Detect which cell encompasses the target text, then output its [x, y] center coordinate. 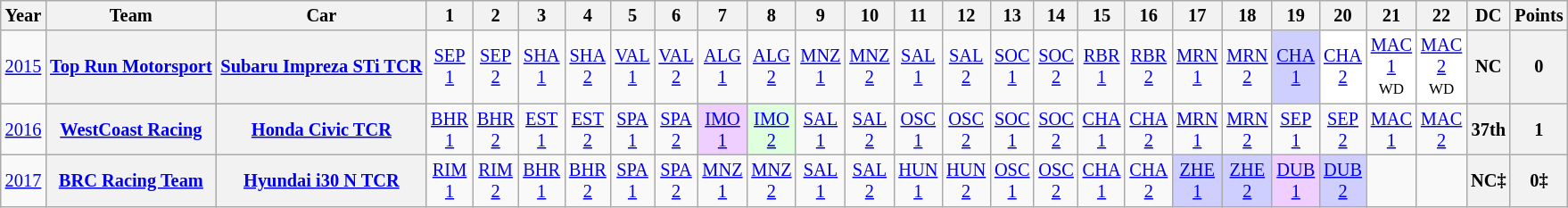
Hyundai i30 N TCR [322, 180]
ALG2 [771, 67]
0‡ [1539, 180]
16 [1149, 15]
IMO1 [722, 129]
Subaru Impreza STi TCR [322, 67]
21 [1391, 15]
MAC2WD [1441, 67]
6 [676, 15]
Honda Civic TCR [322, 129]
IMO2 [771, 129]
MAC1WD [1391, 67]
ZHE2 [1247, 180]
2016 [23, 129]
14 [1056, 15]
DC [1488, 15]
9 [821, 15]
DUB1 [1295, 180]
Team [130, 15]
17 [1197, 15]
4 [588, 15]
EST1 [541, 129]
HUN2 [966, 180]
15 [1102, 15]
2017 [23, 180]
MAC2 [1441, 129]
19 [1295, 15]
MAC1 [1391, 129]
SHA2 [588, 67]
Year [23, 15]
BRC Racing Team [130, 180]
ALG1 [722, 67]
Car [322, 15]
20 [1343, 15]
SHA1 [541, 67]
ZHE1 [1197, 180]
37th [1488, 129]
11 [918, 15]
NC‡ [1488, 180]
HUN1 [918, 180]
3 [541, 15]
RIM1 [450, 180]
WestCoast Racing [130, 129]
NC [1488, 67]
EST2 [588, 129]
7 [722, 15]
13 [1011, 15]
RBR2 [1149, 67]
VAL2 [676, 67]
2015 [23, 67]
RBR1 [1102, 67]
RIM2 [496, 180]
10 [869, 15]
DUB2 [1343, 180]
22 [1441, 15]
8 [771, 15]
18 [1247, 15]
12 [966, 15]
0 [1539, 67]
Points [1539, 15]
2 [496, 15]
VAL1 [633, 67]
Top Run Motorsport [130, 67]
5 [633, 15]
